Scan for the cell matching the given text and deliver its [x, y] coordinate at center. 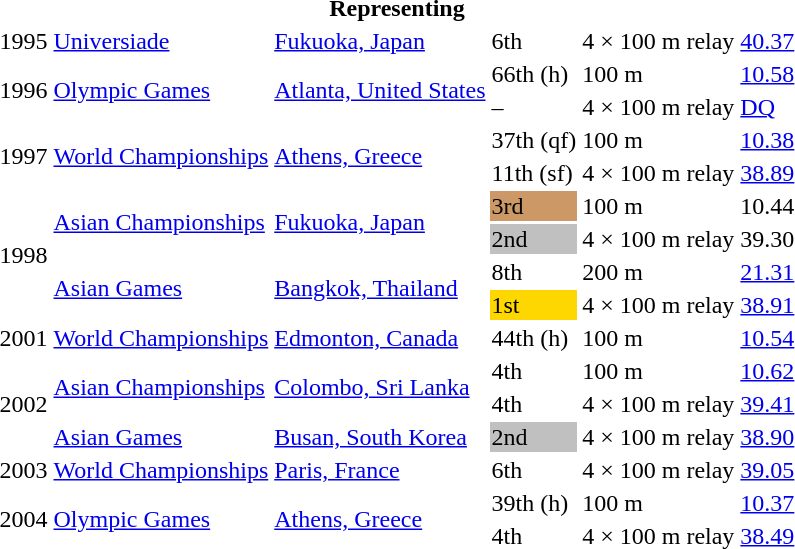
Bangkok, Thailand [380, 288]
– [534, 107]
Edmonton, Canada [380, 338]
37th (qf) [534, 140]
Atlanta, United States [380, 90]
39th (h) [534, 503]
11th (sf) [534, 173]
66th (h) [534, 74]
Colombo, Sri Lanka [380, 388]
8th [534, 272]
Paris, France [380, 470]
3rd [534, 206]
200 m [658, 272]
Athens, Greece [380, 156]
Olympic Games [161, 90]
Universiade [161, 41]
Busan, South Korea [380, 437]
1st [534, 305]
44th (h) [534, 338]
